From the cell containing the given text, extract its center point as (X, Y) coordinate. 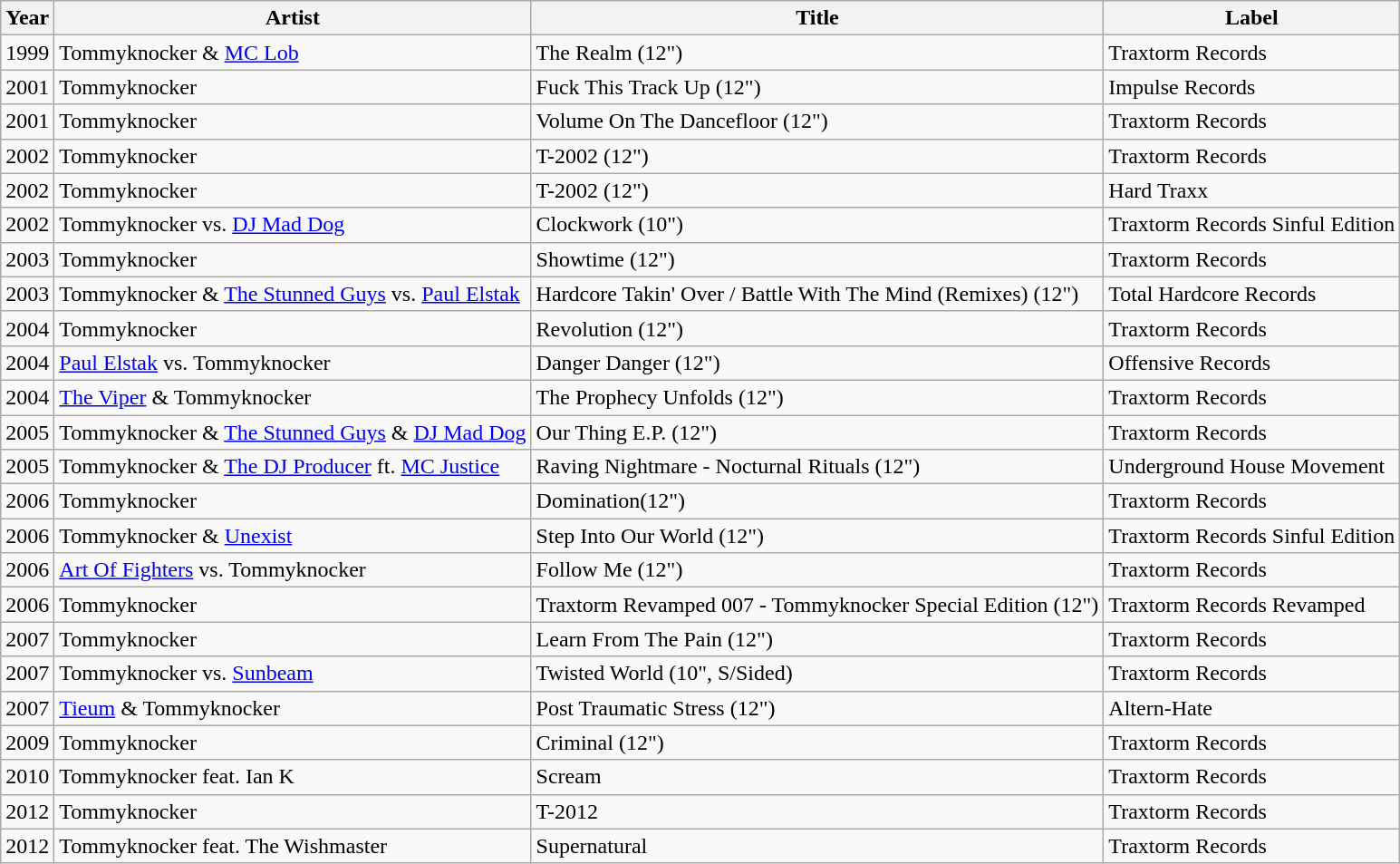
Total Hardcore Records (1252, 294)
Volume On The Dancefloor (12") (817, 121)
T-2012 (817, 811)
Tommyknocker vs. Sunbeam (293, 674)
Tommyknocker & Unexist (293, 536)
2010 (27, 777)
Artist (293, 18)
Showtime (12") (817, 259)
Tieum & Tommyknocker (293, 708)
Danger Danger (12") (817, 363)
Tommyknocker & The Stunned Guys vs. Paul Elstak (293, 294)
Tommyknocker feat. The Wishmaster (293, 846)
Tommyknocker & The DJ Producer ft. MC Justice (293, 467)
Fuck This Track Up (12") (817, 87)
Clockwork (10") (817, 225)
The Viper & Tommyknocker (293, 397)
Year (27, 18)
Tommyknocker vs. DJ Mad Dog (293, 225)
Hard Traxx (1252, 190)
Altern-Hate (1252, 708)
The Realm (12") (817, 53)
Twisted World (10", S/Sided) (817, 674)
Step Into Our World (12") (817, 536)
Criminal (12") (817, 743)
Offensive Records (1252, 363)
Scream (817, 777)
Label (1252, 18)
Impulse Records (1252, 87)
Revolution (12") (817, 328)
Domination(12") (817, 501)
Paul Elstak vs. Tommyknocker (293, 363)
Title (817, 18)
Tommyknocker feat. Ian K (293, 777)
Post Traumatic Stress (12") (817, 708)
2009 (27, 743)
Our Thing E.P. (12") (817, 432)
Underground House Movement (1252, 467)
Traxtorm Revamped 007 - Tommyknocker Special Edition (12") (817, 605)
Follow Me (12") (817, 570)
Tommyknocker & MC Lob (293, 53)
Hardcore Takin' Over / Battle With The Mind (Remixes) (12") (817, 294)
The Prophecy Unfolds (12") (817, 397)
Traxtorm Records Revamped (1252, 605)
1999 (27, 53)
Art Of Fighters vs. Tommyknocker (293, 570)
Learn From The Pain (12") (817, 639)
Raving Nightmare - Nocturnal Rituals (12") (817, 467)
Supernatural (817, 846)
Tommyknocker & The Stunned Guys & DJ Mad Dog (293, 432)
